Determine the (x, y) coordinate at the center of the cell enclosing the given text.  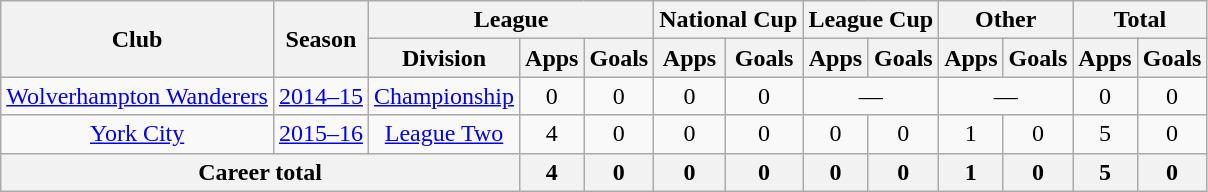
Season (320, 39)
Division (444, 58)
Championship (444, 96)
Career total (260, 172)
Total (1140, 20)
League (510, 20)
2015–16 (320, 134)
League Two (444, 134)
2014–15 (320, 96)
National Cup (728, 20)
Club (138, 39)
League Cup (871, 20)
York City (138, 134)
Other (1006, 20)
Wolverhampton Wanderers (138, 96)
